Scan for the cell matching the given text and deliver its [x, y] coordinate at center. 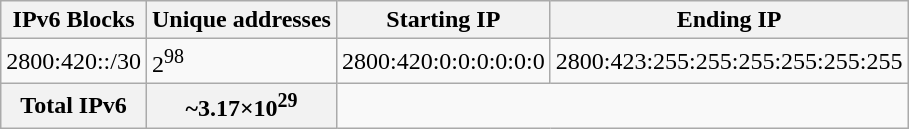
298 [241, 62]
2800:423:255:255:255:255:255:255 [729, 62]
Unique addresses [241, 20]
Total IPv6 [74, 106]
Ending IP [729, 20]
Starting IP [443, 20]
2800:420:0:0:0:0:0:0 [443, 62]
IPv6 Blocks [74, 20]
~3.17×1029 [241, 106]
2800:420::/30 [74, 62]
